For the text-containing cell, return its midpoint in [x, y] coordinate format. 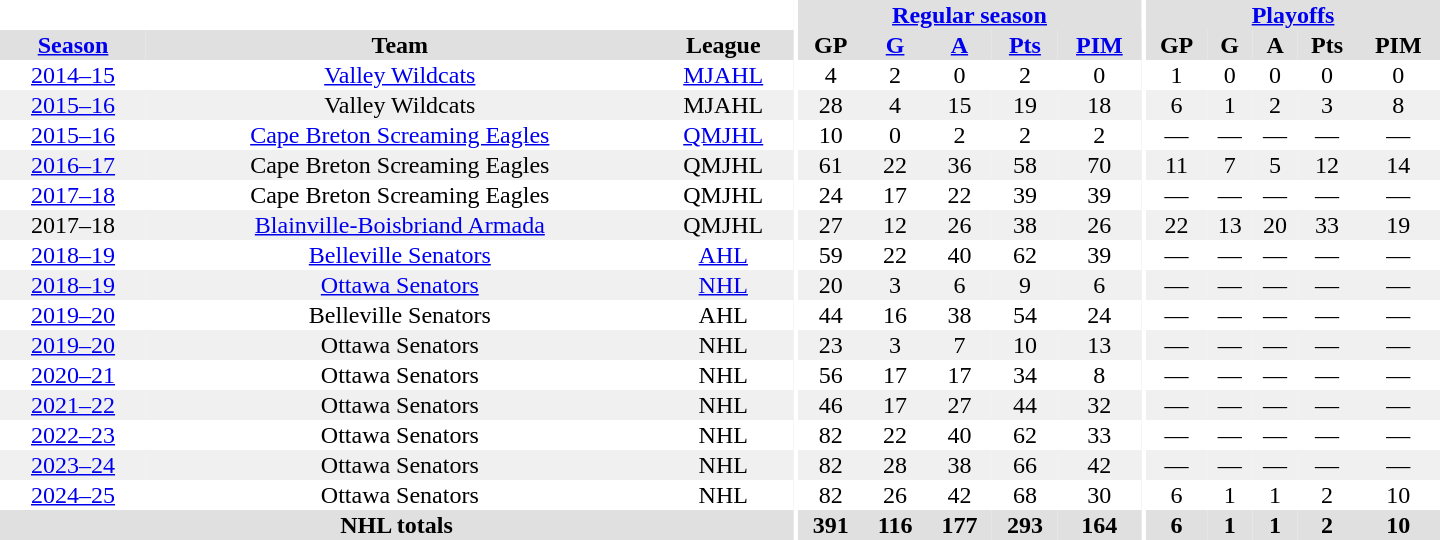
58 [1024, 165]
36 [960, 165]
2014–15 [73, 75]
30 [1100, 495]
Playoffs [1293, 15]
Regular season [970, 15]
Team [400, 45]
68 [1024, 495]
League [724, 45]
54 [1024, 315]
32 [1100, 405]
56 [830, 375]
391 [830, 525]
Season [73, 45]
177 [960, 525]
2016–17 [73, 165]
46 [830, 405]
11 [1176, 165]
164 [1100, 525]
NHL totals [396, 525]
2023–24 [73, 465]
61 [830, 165]
18 [1100, 105]
14 [1398, 165]
2022–23 [73, 435]
116 [894, 525]
293 [1024, 525]
70 [1100, 165]
2021–22 [73, 405]
23 [830, 345]
34 [1024, 375]
2024–25 [73, 495]
66 [1024, 465]
Blainville-Boisbriand Armada [400, 225]
15 [960, 105]
16 [894, 315]
59 [830, 255]
5 [1274, 165]
2020–21 [73, 375]
9 [1024, 285]
